Extract the (X, Y) coordinate from the center of the cell holding the provided text.  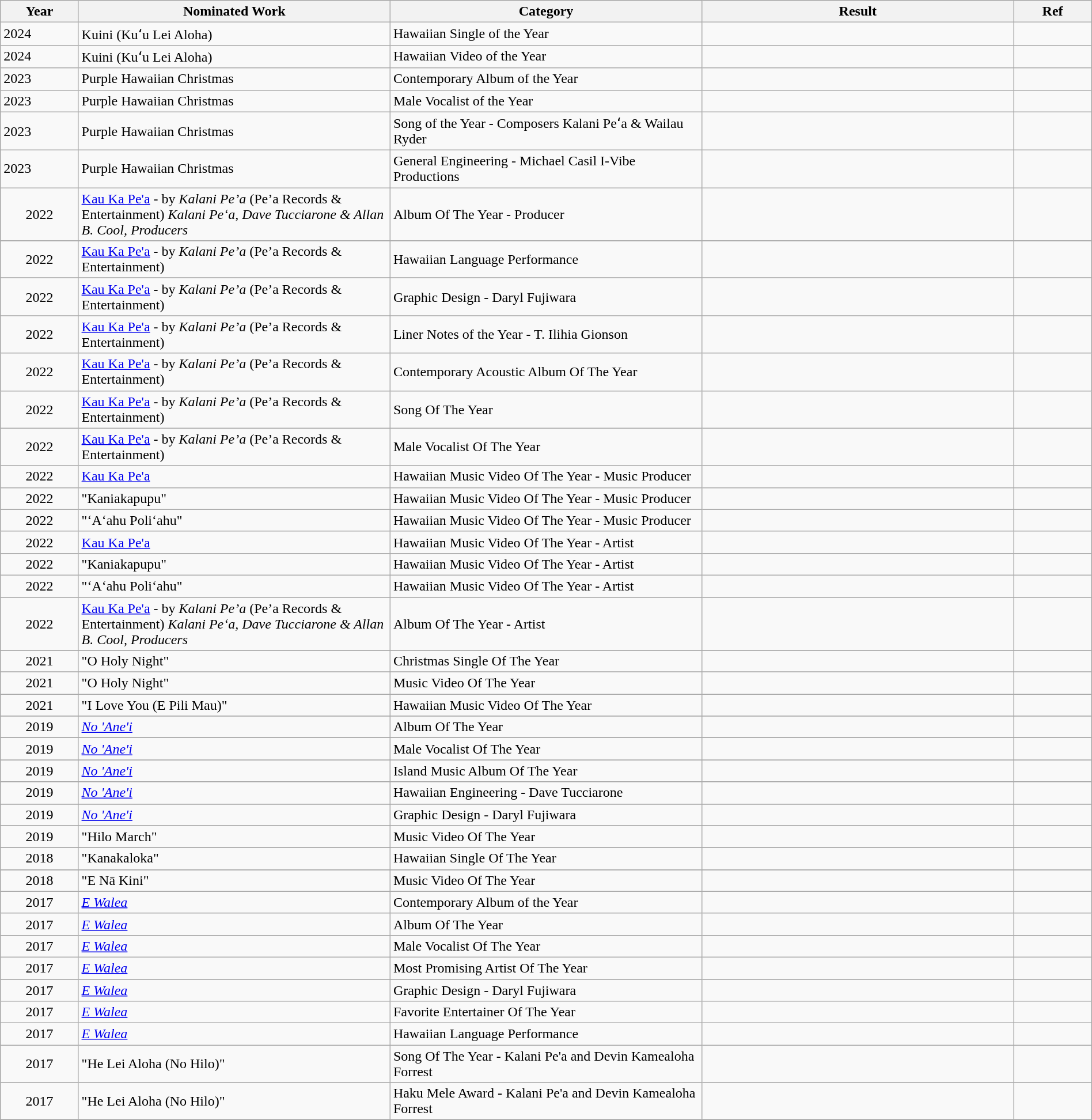
Haku Mele Award - Kalani Pe'a and Devin Kamealoha Forrest (546, 1102)
Song Of The Year (546, 409)
"E Nā Kini" (234, 880)
Most Promising Artist Of The Year (546, 968)
Contemporary Acoustic Album Of The Year (546, 372)
Liner Notes of the Year - T. Ilihia Gionson (546, 334)
Category (546, 12)
Song of the Year - Composers Kalani Peʻa & Wailau Ryder (546, 131)
"I Love You (E Pili Mau)" (234, 705)
Ref (1053, 12)
"Kanakaloka" (234, 858)
"Hilo March" (234, 837)
General Engineering - Michael Casil I-Vibe Productions (546, 169)
Hawaiian Music Video Of The Year (546, 705)
Album Of The Year - Producer (546, 214)
Year (39, 12)
Hawaiian Single Of The Year (546, 858)
Nominated Work (234, 12)
Male Vocalist of the Year (546, 101)
Album Of The Year - Artist (546, 623)
Island Music Album Of The Year (546, 771)
Hawaiian Engineering - Dave Tucciarone (546, 793)
Christmas Single Of The Year (546, 661)
Favorite Entertainer Of The Year (546, 1012)
Hawaiian Single of the Year (546, 34)
Hawaiian Video of the Year (546, 56)
Result (858, 12)
Song Of The Year - Kalani Pe'a and Devin Kamealoha Forrest (546, 1064)
